Identify which cell holds the provided text, then report its [X, Y] central coordinate. 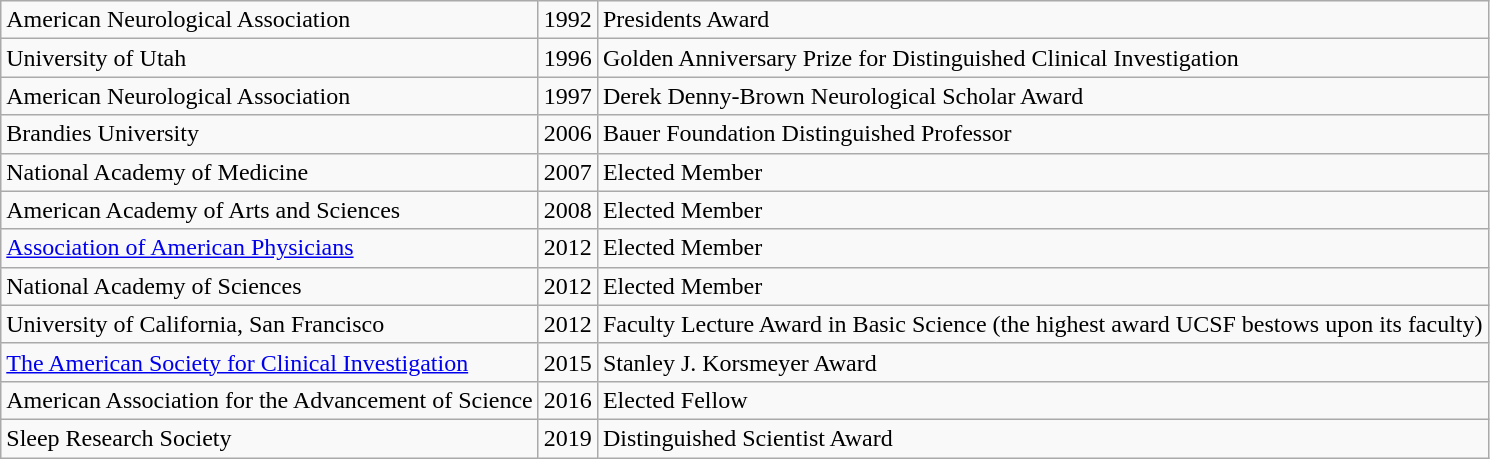
1996 [568, 58]
American Academy of Arts and Sciences [270, 210]
Golden Anniversary Prize for Distinguished Clinical Investigation [1042, 58]
University of Utah [270, 58]
Presidents Award [1042, 20]
University of California, San Francisco [270, 324]
2008 [568, 210]
Elected Fellow [1042, 400]
Brandies University [270, 134]
2006 [568, 134]
National Academy of Medicine [270, 172]
Derek Denny-Brown Neurological Scholar Award [1042, 96]
Association of American Physicians [270, 248]
Stanley J. Korsmeyer Award [1042, 362]
2019 [568, 438]
2007 [568, 172]
2015 [568, 362]
Bauer Foundation Distinguished Professor [1042, 134]
1997 [568, 96]
Faculty Lecture Award in Basic Science (the highest award UCSF bestows upon its faculty) [1042, 324]
The American Society for Clinical Investigation [270, 362]
1992 [568, 20]
2016 [568, 400]
National Academy of Sciences [270, 286]
Distinguished Scientist Award [1042, 438]
American Association for the Advancement of Science [270, 400]
Sleep Research Society [270, 438]
